Pinpoint the cell where the given text exists, returning its (X, Y) midpoint coordinate. 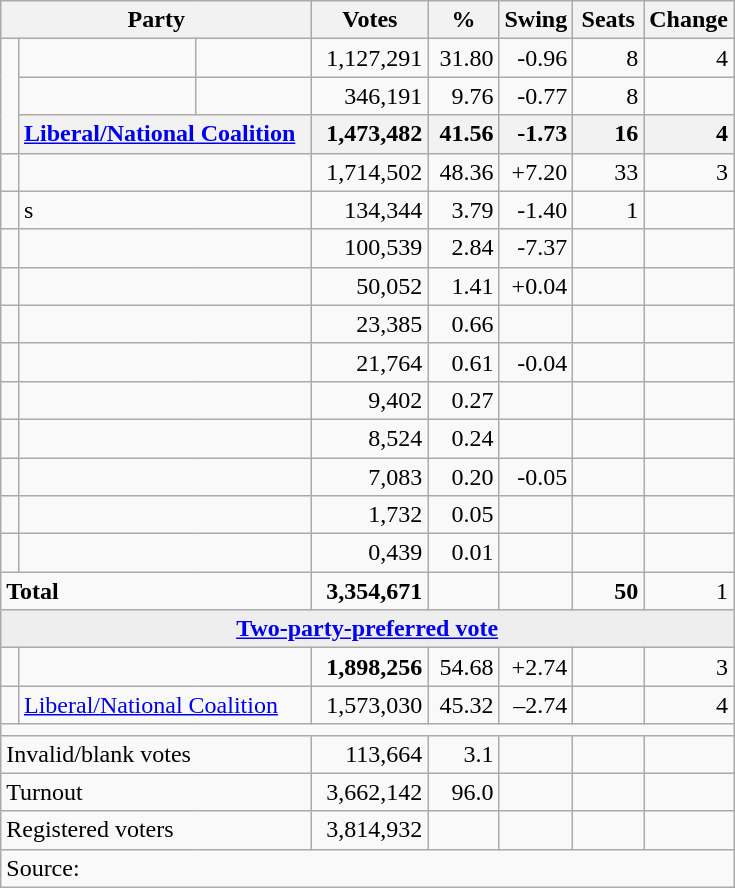
-1.40 (536, 210)
3,662,142 (370, 792)
Swing (536, 20)
346,191 (370, 96)
-0.77 (536, 96)
-0.96 (536, 58)
Seats (608, 20)
9,402 (370, 400)
1,714,502 (370, 172)
31.80 (464, 58)
+2.74 (536, 667)
0.05 (464, 515)
2.84 (464, 248)
16 (608, 134)
96.0 (464, 792)
–2.74 (536, 705)
Votes (370, 20)
Invalid/blank votes (156, 754)
54.68 (464, 667)
3.79 (464, 210)
Change (689, 20)
1,127,291 (370, 58)
3.1 (464, 754)
0.20 (464, 477)
-0.05 (536, 477)
1.41 (464, 286)
3,354,671 (370, 591)
100,539 (370, 248)
0.24 (464, 438)
8,524 (370, 438)
113,664 (370, 754)
0.66 (464, 324)
21,764 (370, 362)
50 (608, 591)
1,898,256 (370, 667)
-7.37 (536, 248)
Turnout (156, 792)
% (464, 20)
Total (156, 591)
0.01 (464, 553)
50,052 (370, 286)
134,344 (370, 210)
s (164, 210)
Registered voters (156, 830)
-0.04 (536, 362)
Party (156, 20)
Source: (368, 868)
3,814,932 (370, 830)
+7.20 (536, 172)
48.36 (464, 172)
0.61 (464, 362)
23,385 (370, 324)
Two-party-preferred vote (368, 629)
-1.73 (536, 134)
41.56 (464, 134)
1,573,030 (370, 705)
0,439 (370, 553)
0.27 (464, 400)
7,083 (370, 477)
33 (608, 172)
45.32 (464, 705)
1,473,482 (370, 134)
+0.04 (536, 286)
1,732 (370, 515)
9.76 (464, 96)
